Identify which cell holds the provided text, then report its [x, y] central coordinate. 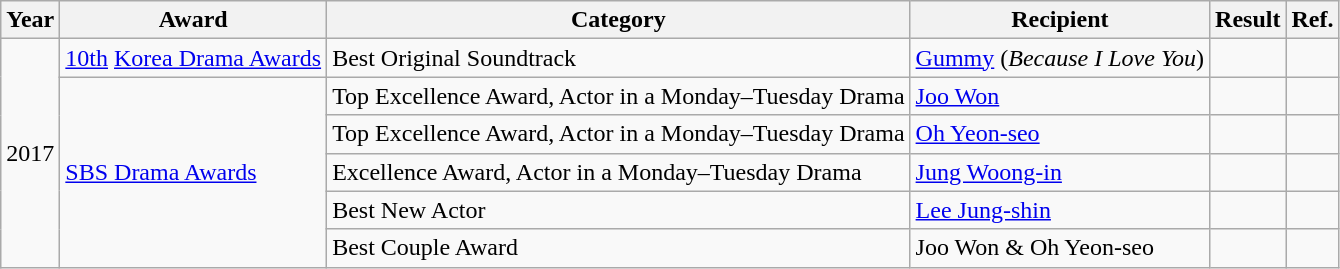
10th Korea Drama Awards [194, 58]
Excellence Award, Actor in a Monday–Tuesday Drama [618, 172]
Oh Yeon-seo [1060, 134]
Gummy (Because I Love You) [1060, 58]
Lee Jung-shin [1060, 210]
Result [1248, 20]
SBS Drama Awards [194, 172]
Award [194, 20]
Best New Actor [618, 210]
Best Original Soundtrack [618, 58]
Joo Won & Oh Yeon-seo [1060, 248]
Category [618, 20]
Joo Won [1060, 96]
Jung Woong-in [1060, 172]
2017 [30, 153]
Year [30, 20]
Recipient [1060, 20]
Best Couple Award [618, 248]
Ref. [1312, 20]
